From the cell containing the given text, extract its center point as [X, Y] coordinate. 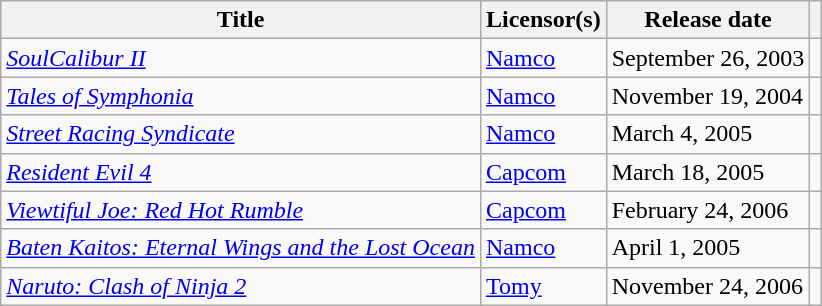
SoulCalibur II [241, 58]
November 24, 2006 [708, 286]
September 26, 2003 [708, 58]
Resident Evil 4 [241, 172]
Title [241, 20]
April 1, 2005 [708, 248]
Street Racing Syndicate [241, 134]
November 19, 2004 [708, 96]
Tomy [543, 286]
March 18, 2005 [708, 172]
Tales of Symphonia [241, 96]
Licensor(s) [543, 20]
March 4, 2005 [708, 134]
February 24, 2006 [708, 210]
Naruto: Clash of Ninja 2 [241, 286]
Baten Kaitos: Eternal Wings and the Lost Ocean [241, 248]
Release date [708, 20]
Viewtiful Joe: Red Hot Rumble [241, 210]
